Pinpoint the cell where the given text exists, returning its (x, y) midpoint coordinate. 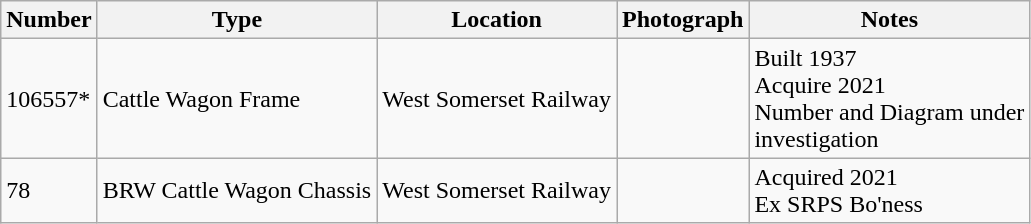
Notes (890, 20)
Cattle Wagon Frame (237, 98)
Number (49, 20)
Built 1937Acquire 2021Number and Diagram underinvestigation (890, 98)
Location (497, 20)
BRW Cattle Wagon Chassis (237, 190)
Type (237, 20)
78 (49, 190)
Photograph (682, 20)
106557* (49, 98)
Acquired 2021Ex SRPS Bo'ness (890, 190)
